Output the (x, y) coordinate of the center of the cell containing the given text.  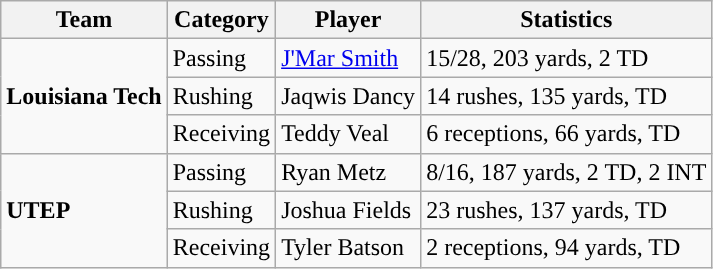
UTEP (84, 210)
Category (221, 20)
8/16, 187 yards, 2 TD, 2 INT (566, 172)
23 rushes, 137 yards, TD (566, 210)
2 receptions, 94 yards, TD (566, 248)
Statistics (566, 20)
J'Mar Smith (348, 58)
Team (84, 20)
Joshua Fields (348, 210)
Jaqwis Dancy (348, 96)
Tyler Batson (348, 248)
Louisiana Tech (84, 96)
6 receptions, 66 yards, TD (566, 134)
Teddy Veal (348, 134)
15/28, 203 yards, 2 TD (566, 58)
Ryan Metz (348, 172)
Player (348, 20)
14 rushes, 135 yards, TD (566, 96)
